Scan for the cell matching the given text and deliver its [x, y] coordinate at center. 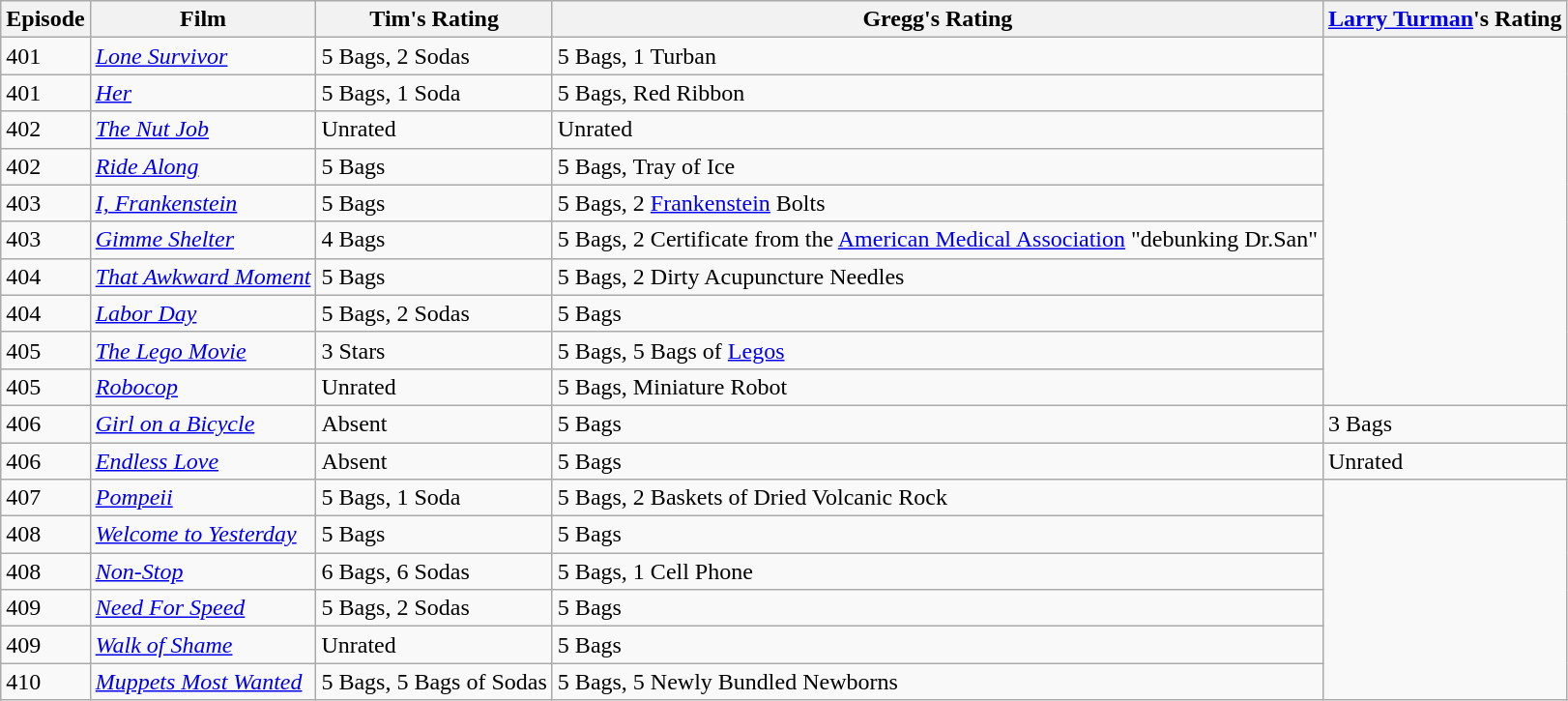
Lone Survivor [203, 56]
The Nut Job [203, 130]
5 Bags, 2 Frankenstein Bolts [938, 203]
Muppets Most Wanted [203, 682]
Gregg's Rating [938, 19]
The Lego Movie [203, 350]
Film [203, 19]
Welcome to Yesterday [203, 535]
Need For Speed [203, 608]
5 Bags, 5 Bags of Sodas [434, 682]
Girl on a Bicycle [203, 424]
5 Bags, Red Ribbon [938, 93]
Ride Along [203, 166]
5 Bags, 1 Cell Phone [938, 571]
5 Bags, 1 Turban [938, 56]
That Awkward Moment [203, 277]
5 Bags, 2 Baskets of Dried Volcanic Rock [938, 498]
Larry Turman's Rating [1444, 19]
Episode [45, 19]
5 Bags, Tray of Ice [938, 166]
Walk of Shame [203, 645]
3 Stars [434, 350]
410 [45, 682]
5 Bags, 2 Certificate from the American Medical Association "debunking Dr.San" [938, 240]
5 Bags, 5 Newly Bundled Newborns [938, 682]
5 Bags, 2 Dirty Acupuncture Needles [938, 277]
Pompeii [203, 498]
3 Bags [1444, 424]
Robocop [203, 387]
Her [203, 93]
Endless Love [203, 461]
5 Bags, 5 Bags of Legos [938, 350]
Non-Stop [203, 571]
6 Bags, 6 Sodas [434, 571]
5 Bags, Miniature Robot [938, 387]
407 [45, 498]
Gimme Shelter [203, 240]
Tim's Rating [434, 19]
4 Bags [434, 240]
Labor Day [203, 313]
I, Frankenstein [203, 203]
